Provide the [x, y] coordinate of the cell's center where the given text is located.  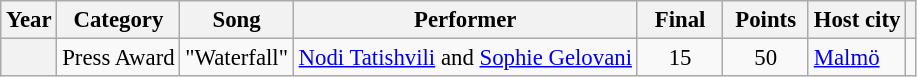
Points [766, 20]
Final [680, 20]
15 [680, 58]
Malmö [856, 58]
50 [766, 58]
Song [236, 20]
Performer [465, 20]
Nodi Tatishvili and Sophie Gelovani [465, 58]
Host city [856, 20]
"Waterfall" [236, 58]
Category [118, 20]
Press Award [118, 58]
Year [29, 20]
